Identify which cell holds the provided text, then report its [X, Y] central coordinate. 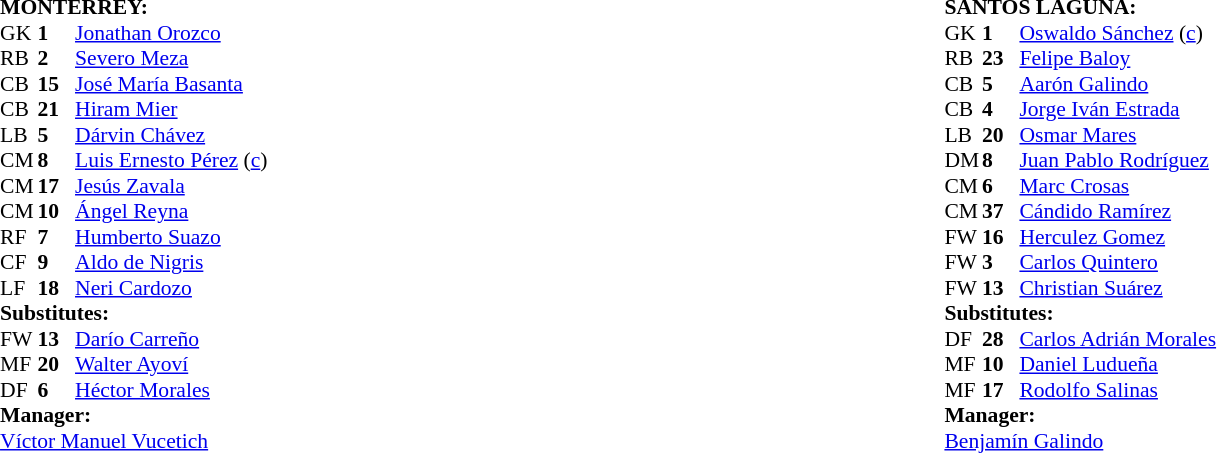
18 [57, 288]
DM [963, 161]
Hiram Mier [171, 109]
Christian Suárez [1118, 288]
Jonathan Orozco [171, 33]
Felipe Baloy [1118, 59]
23 [1001, 59]
Ángel Reyna [171, 211]
Luis Ernesto Pérez (c) [171, 161]
Humberto Suazo [171, 237]
Neri Cardozo [171, 288]
Oswaldo Sánchez (c) [1118, 33]
CF [19, 263]
Aldo de Nigris [171, 263]
Herculez Gomez [1118, 237]
21 [57, 109]
Héctor Morales [171, 390]
Carlos Quintero [1118, 263]
3 [1001, 263]
2 [57, 59]
Osmar Mares [1118, 135]
Severo Meza [171, 59]
16 [1001, 237]
Jesús Zavala [171, 186]
15 [57, 84]
Aarón Galindo [1118, 84]
Marc Crosas [1118, 186]
RF [19, 237]
9 [57, 263]
Walter Ayoví [171, 365]
Juan Pablo Rodríguez [1118, 161]
Jorge Iván Estrada [1118, 109]
4 [1001, 109]
Carlos Adrián Morales [1118, 339]
José María Basanta [171, 84]
37 [1001, 211]
Rodolfo Salinas [1118, 390]
LF [19, 288]
Cándido Ramírez [1118, 211]
Daniel Ludueña [1118, 365]
Darío Carreño [171, 339]
7 [57, 237]
Dárvin Chávez [171, 135]
28 [1001, 339]
